Output the (X, Y) coordinate of the center of the cell containing the given text.  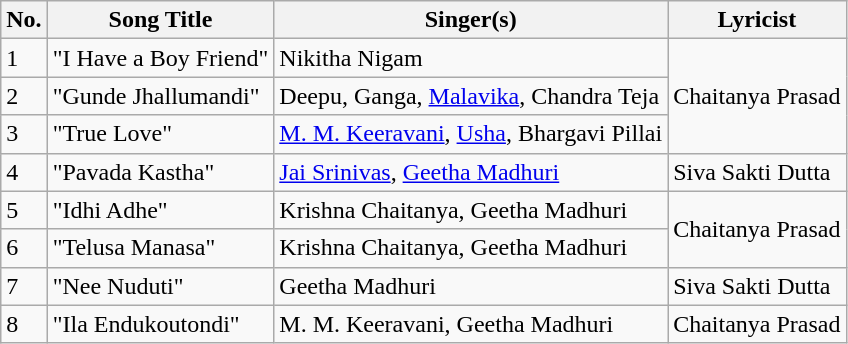
"Gunde Jhallumandi" (160, 96)
7 (24, 286)
Nikitha Nigam (471, 58)
Jai Srinivas, Geetha Madhuri (471, 172)
M. M. Keeravani, Usha, Bhargavi Pillai (471, 134)
6 (24, 248)
M. M. Keeravani, Geetha Madhuri (471, 324)
4 (24, 172)
"Ila Endukoutondi" (160, 324)
2 (24, 96)
1 (24, 58)
"True Love" (160, 134)
Lyricist (757, 20)
8 (24, 324)
"Pavada Kastha" (160, 172)
Song Title (160, 20)
Deepu, Ganga, Malavika, Chandra Teja (471, 96)
Singer(s) (471, 20)
"I Have a Boy Friend" (160, 58)
"Idhi Adhe" (160, 210)
"Nee Nuduti" (160, 286)
5 (24, 210)
"Telusa Manasa" (160, 248)
3 (24, 134)
Geetha Madhuri (471, 286)
No. (24, 20)
